For the text-containing cell, return its midpoint in (X, Y) coordinate format. 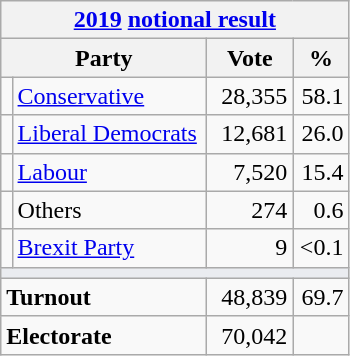
274 (250, 210)
<0.1 (321, 248)
Labour (110, 172)
12,681 (250, 134)
Liberal Democrats (110, 134)
9 (250, 248)
Party (104, 58)
15.4 (321, 172)
Vote (250, 58)
26.0 (321, 134)
% (321, 58)
Electorate (104, 335)
Others (110, 210)
28,355 (250, 96)
48,839 (250, 297)
7,520 (250, 172)
2019 notional result (175, 20)
70,042 (250, 335)
Turnout (104, 297)
58.1 (321, 96)
Conservative (110, 96)
0.6 (321, 210)
69.7 (321, 297)
Brexit Party (110, 248)
